Return the (x, y) coordinate for the center point of the cell that contains the specified text.  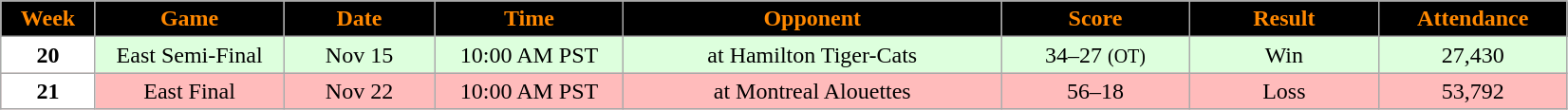
Game (190, 19)
at Montreal Alouettes (812, 91)
at Hamilton Tiger-Cats (812, 55)
53,792 (1473, 91)
27,430 (1473, 55)
Opponent (812, 19)
34–27 (OT) (1095, 55)
21 (47, 91)
Score (1095, 19)
Attendance (1473, 19)
Date (359, 19)
Result (1283, 19)
56–18 (1095, 91)
Nov 22 (359, 91)
Win (1283, 55)
East Semi-Final (190, 55)
Time (530, 19)
Loss (1283, 91)
Week (47, 19)
20 (47, 55)
Nov 15 (359, 55)
East Final (190, 91)
